Pinpoint the cell where the given text exists, returning its (X, Y) midpoint coordinate. 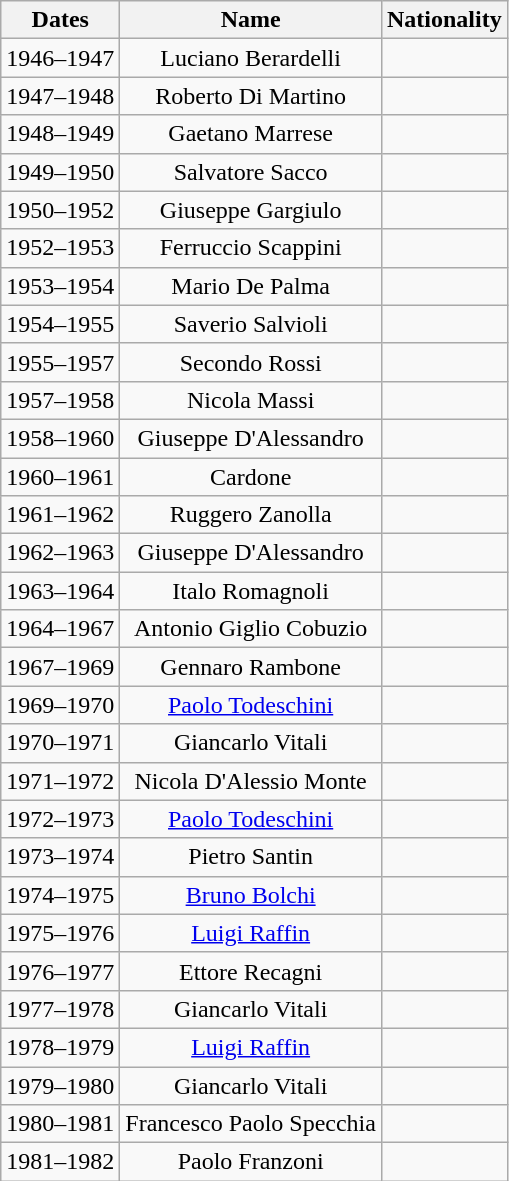
Cardone (251, 477)
1953–1954 (60, 286)
1975–1976 (60, 933)
Ruggero Zanolla (251, 515)
1949–1950 (60, 172)
Gennaro Rambone (251, 667)
Name (251, 20)
1962–1963 (60, 553)
Bruno Bolchi (251, 895)
1957–1958 (60, 400)
Ferruccio Scappini (251, 248)
Nationality (444, 20)
Pietro Santin (251, 857)
1950–1952 (60, 210)
Italo Romagnoli (251, 591)
1974–1975 (60, 895)
1964–1967 (60, 629)
1960–1961 (60, 477)
Secondo Rossi (251, 362)
Ettore Recagni (251, 971)
Gaetano Marrese (251, 134)
1969–1970 (60, 705)
Salvatore Sacco (251, 172)
1948–1949 (60, 134)
1970–1971 (60, 743)
1952–1953 (60, 248)
1967–1969 (60, 667)
1977–1978 (60, 1009)
1954–1955 (60, 324)
1981–1982 (60, 1162)
1976–1977 (60, 971)
1972–1973 (60, 819)
Nicola D'Alessio Monte (251, 781)
Roberto Di Martino (251, 96)
1947–1948 (60, 96)
Luciano Berardelli (251, 58)
1955–1957 (60, 362)
1958–1960 (60, 438)
1963–1964 (60, 591)
1979–1980 (60, 1085)
Paolo Franzoni (251, 1162)
Mario De Palma (251, 286)
1961–1962 (60, 515)
Dates (60, 20)
Nicola Massi (251, 400)
Antonio Giglio Cobuzio (251, 629)
Saverio Salvioli (251, 324)
Francesco Paolo Specchia (251, 1124)
1980–1981 (60, 1124)
1946–1947 (60, 58)
1978–1979 (60, 1047)
Giuseppe Gargiulo (251, 210)
1973–1974 (60, 857)
1971–1972 (60, 781)
